Return (x, y) of the center of cell containing provided text 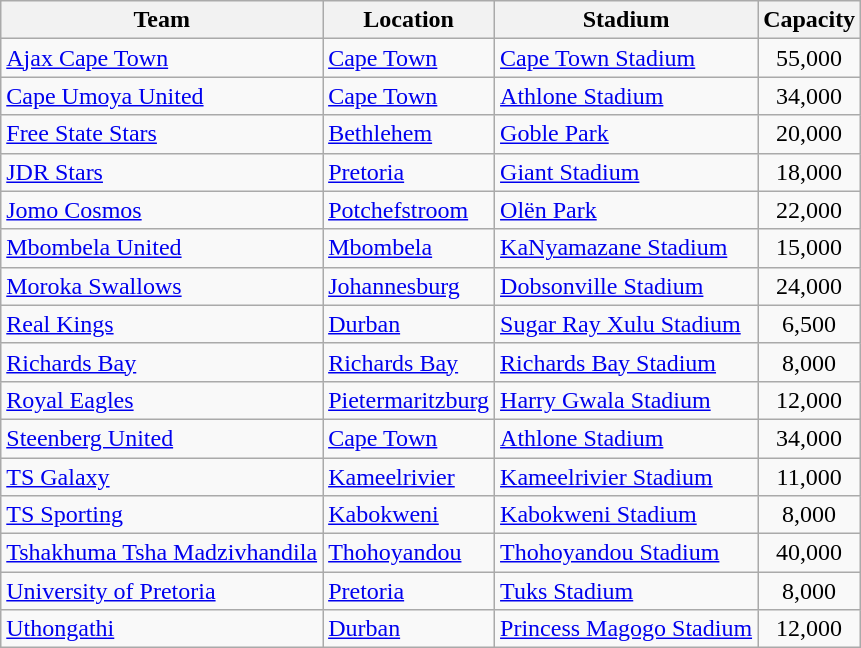
Royal Eagles (162, 400)
11,000 (810, 477)
Team (162, 20)
Capacity (810, 20)
40,000 (810, 553)
Steenberg United (162, 438)
Potchefstroom (409, 210)
Stadium (626, 20)
24,000 (810, 286)
55,000 (810, 58)
Sugar Ray Xulu Stadium (626, 324)
JDR Stars (162, 172)
15,000 (810, 248)
Goble Park (626, 134)
Uthongathi (162, 629)
Real Kings (162, 324)
Bethlehem (409, 134)
Thohoyandou Stadium (626, 553)
KaNyamazane Stadium (626, 248)
Cape Town Stadium (626, 58)
Kameelrivier (409, 477)
6,500 (810, 324)
University of Pretoria (162, 591)
Richards Bay Stadium (626, 362)
Johannesburg (409, 286)
20,000 (810, 134)
Princess Magogo Stadium (626, 629)
Kabokweni Stadium (626, 515)
Giant Stadium (626, 172)
Jomo Cosmos (162, 210)
Free State Stars (162, 134)
Tuks Stadium (626, 591)
Location (409, 20)
Olën Park (626, 210)
Cape Umoya United (162, 96)
Dobsonville Stadium (626, 286)
Harry Gwala Stadium (626, 400)
Kameelrivier Stadium (626, 477)
TS Sporting (162, 515)
Mbombela (409, 248)
Ajax Cape Town (162, 58)
TS Galaxy (162, 477)
Thohoyandou (409, 553)
18,000 (810, 172)
Tshakhuma Tsha Madzivhandila (162, 553)
22,000 (810, 210)
Mbombela United (162, 248)
Moroka Swallows (162, 286)
Kabokweni (409, 515)
Pietermaritzburg (409, 400)
